Provide the (X, Y) coordinate of the cell's center where the given text is located.  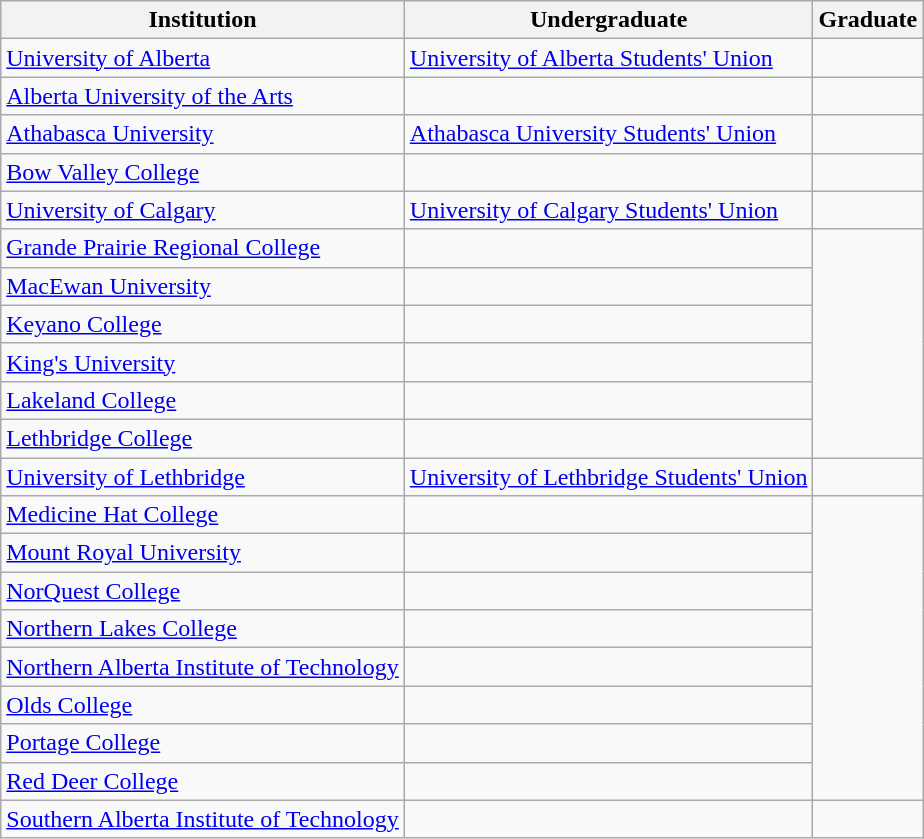
Olds College (203, 705)
Northern Alberta Institute of Technology (203, 667)
Medicine Hat College (203, 515)
King's University (203, 362)
Southern Alberta Institute of Technology (203, 819)
Athabasca University (203, 134)
University of Alberta (203, 58)
Athabasca University Students' Union (608, 134)
Institution (203, 20)
MacEwan University (203, 286)
Portage College (203, 743)
NorQuest College (203, 591)
Undergraduate (608, 20)
University of Lethbridge (203, 477)
Mount Royal University (203, 553)
Graduate (868, 20)
Red Deer College (203, 781)
University of Calgary (203, 210)
Lakeland College (203, 400)
University of Alberta Students' Union (608, 58)
Bow Valley College (203, 172)
Grande Prairie Regional College (203, 248)
Lethbridge College (203, 438)
University of Calgary Students' Union (608, 210)
Keyano College (203, 324)
Alberta University of the Arts (203, 96)
Northern Lakes College (203, 629)
University of Lethbridge Students' Union (608, 477)
